For the text-containing cell, return its midpoint in (X, Y) coordinate format. 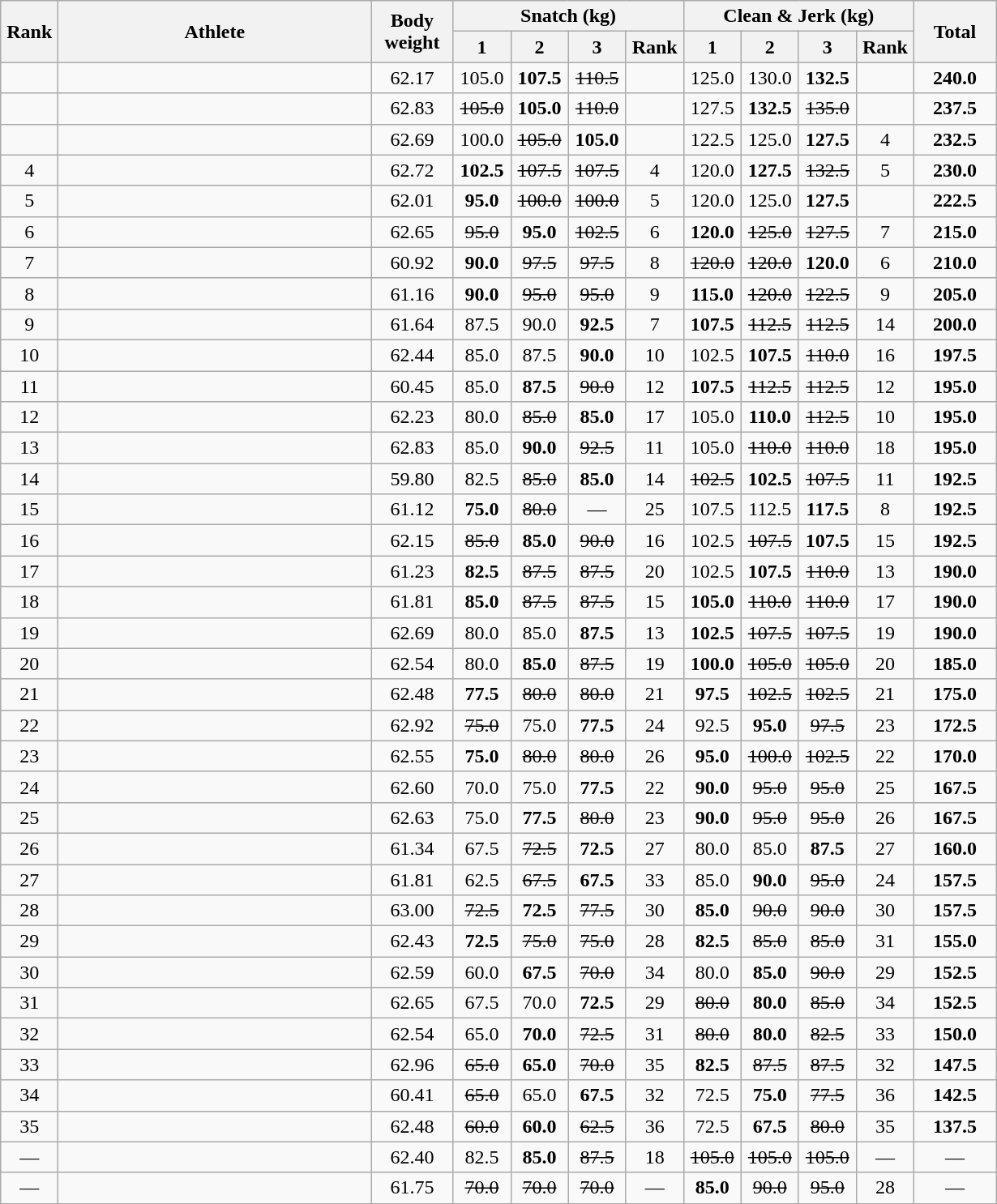
62.60 (412, 787)
61.64 (412, 324)
117.5 (827, 510)
62.59 (412, 972)
62.23 (412, 417)
155.0 (955, 941)
222.5 (955, 201)
62.92 (412, 725)
115.0 (712, 293)
59.80 (412, 479)
62.63 (412, 818)
62.15 (412, 540)
62.55 (412, 756)
142.5 (955, 1095)
61.34 (412, 848)
197.5 (955, 355)
240.0 (955, 78)
175.0 (955, 694)
Snatch (kg) (568, 16)
60.45 (412, 386)
205.0 (955, 293)
61.75 (412, 1188)
62.44 (412, 355)
61.12 (412, 510)
60.41 (412, 1095)
62.01 (412, 201)
Clean & Jerk (kg) (798, 16)
60.92 (412, 263)
61.16 (412, 293)
135.0 (827, 109)
62.72 (412, 170)
130.0 (770, 78)
160.0 (955, 848)
61.23 (412, 571)
210.0 (955, 263)
185.0 (955, 664)
Body weight (412, 32)
137.5 (955, 1126)
Total (955, 32)
230.0 (955, 170)
150.0 (955, 1034)
62.96 (412, 1065)
237.5 (955, 109)
215.0 (955, 232)
232.5 (955, 139)
62.17 (412, 78)
170.0 (955, 756)
200.0 (955, 324)
Athlete (215, 32)
110.5 (597, 78)
172.5 (955, 725)
62.43 (412, 941)
62.40 (412, 1157)
147.5 (955, 1065)
63.00 (412, 911)
